Pinpoint the cell where the given text exists, returning its (x, y) midpoint coordinate. 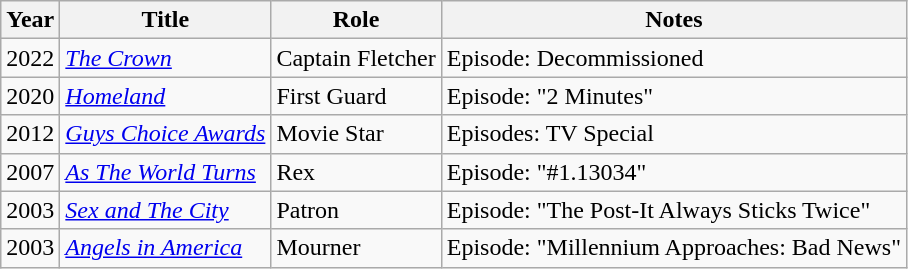
Title (166, 20)
Episode: "The Post-It Always Sticks Twice" (674, 210)
The Crown (166, 58)
Year (30, 20)
Homeland (166, 96)
Guys Choice Awards (166, 134)
2022 (30, 58)
Mourner (356, 248)
2020 (30, 96)
Patron (356, 210)
Angels in America (166, 248)
Movie Star (356, 134)
Notes (674, 20)
First Guard (356, 96)
2007 (30, 172)
Episode: "2 Minutes" (674, 96)
Episode: Decommissioned (674, 58)
Captain Fletcher (356, 58)
Episode: "Millennium Approaches: Bad News" (674, 248)
2012 (30, 134)
Episode: "#1.13034" (674, 172)
As The World Turns (166, 172)
Role (356, 20)
Sex and The City (166, 210)
Rex (356, 172)
Episodes: TV Special (674, 134)
